Scan for the cell matching the given text and deliver its [x, y] coordinate at center. 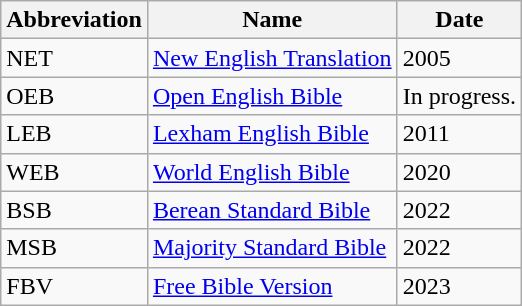
Lexham English Bible [272, 134]
In progress. [459, 96]
New English Translation [272, 58]
OEB [74, 96]
FBV [74, 286]
World English Bible [272, 172]
Free Bible Version [272, 286]
Abbreviation [74, 20]
2005 [459, 58]
Berean Standard Bible [272, 210]
2011 [459, 134]
WEB [74, 172]
Date [459, 20]
MSB [74, 248]
LEB [74, 134]
BSB [74, 210]
2023 [459, 286]
Name [272, 20]
2020 [459, 172]
Majority Standard Bible [272, 248]
Open English Bible [272, 96]
NET [74, 58]
